Capture the cell that displays the provided text and extract its (x, y) central coordinate. 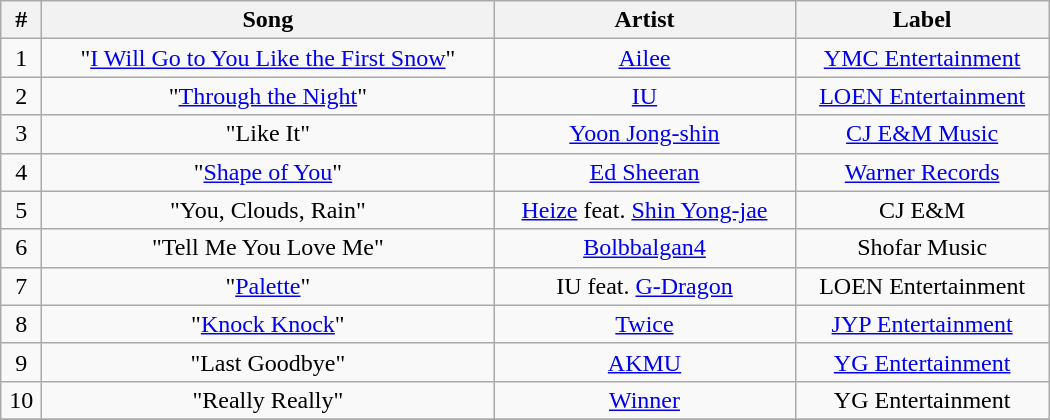
Ailee (644, 58)
5 (22, 210)
"Through the Night" (268, 96)
JYP Entertainment (922, 324)
YMC Entertainment (922, 58)
9 (22, 362)
8 (22, 324)
"I Will Go to You Like the First Snow" (268, 58)
4 (22, 172)
"Palette" (268, 286)
3 (22, 134)
IU feat. G-Dragon (644, 286)
10 (22, 400)
1 (22, 58)
CJ E&M (922, 210)
7 (22, 286)
Warner Records (922, 172)
# (22, 20)
IU (644, 96)
Winner (644, 400)
Heize feat. Shin Yong-jae (644, 210)
"Knock Knock" (268, 324)
AKMU (644, 362)
"You, Clouds, Rain" (268, 210)
CJ E&M Music (922, 134)
Artist (644, 20)
"Last Goodbye" (268, 362)
Yoon Jong-shin (644, 134)
Ed Sheeran (644, 172)
"Really Really" (268, 400)
Label (922, 20)
"Like It" (268, 134)
"Shape of You" (268, 172)
Bolbbalgan4 (644, 248)
2 (22, 96)
Song (268, 20)
Shofar Music (922, 248)
Twice (644, 324)
"Tell Me You Love Me" (268, 248)
6 (22, 248)
